Output the (x, y) coordinate of the center of the cell containing the given text.  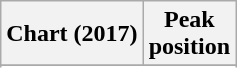
Chart (2017) (72, 34)
Peakposition (189, 34)
